Provide the [x, y] coordinate of the cell's center where the given text is located.  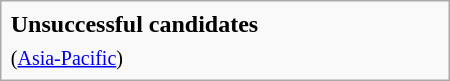
(Asia-Pacific) [224, 57]
Unsuccessful candidates [224, 24]
